For the text-containing cell, return its midpoint in [x, y] coordinate format. 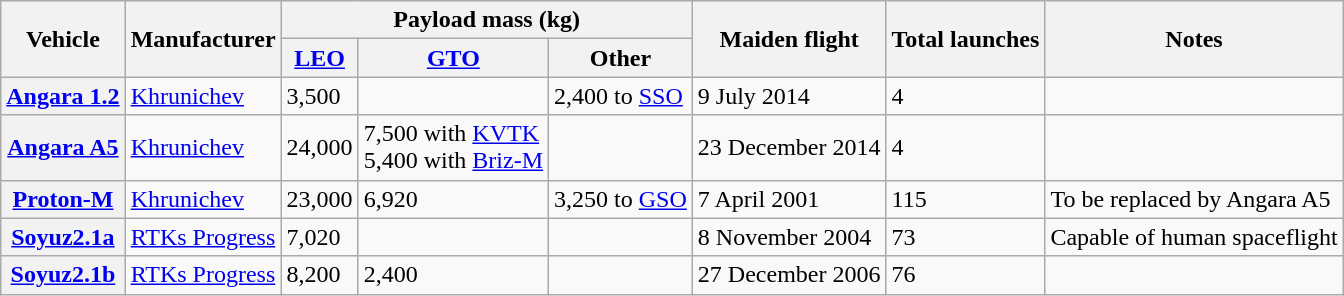
23 December 2014 [789, 148]
Notes [1194, 39]
7 April 2001 [789, 199]
Payload mass (kg) [486, 20]
24,000 [320, 148]
76 [966, 275]
7,500 with KVTK5,400 with Briz-M [453, 148]
6,920 [453, 199]
8 November 2004 [789, 237]
Total launches [966, 39]
9 July 2014 [789, 96]
Angara A5 [63, 148]
23,000 [320, 199]
Soyuz2.1b [63, 275]
Proton-M [63, 199]
2,400 [453, 275]
Angara 1.2 [63, 96]
73 [966, 237]
3,500 [320, 96]
Manufacturer [203, 39]
Vehicle [63, 39]
GTO [453, 58]
7,020 [320, 237]
Maiden flight [789, 39]
3,250 to GSO [621, 199]
Other [621, 58]
8,200 [320, 275]
Capable of human spaceflight [1194, 237]
115 [966, 199]
2,400 to SSO [621, 96]
Soyuz2.1a [63, 237]
LEO [320, 58]
To be replaced by Angara A5 [1194, 199]
27 December 2006 [789, 275]
